Identify which cell holds the provided text, then report its [X, Y] central coordinate. 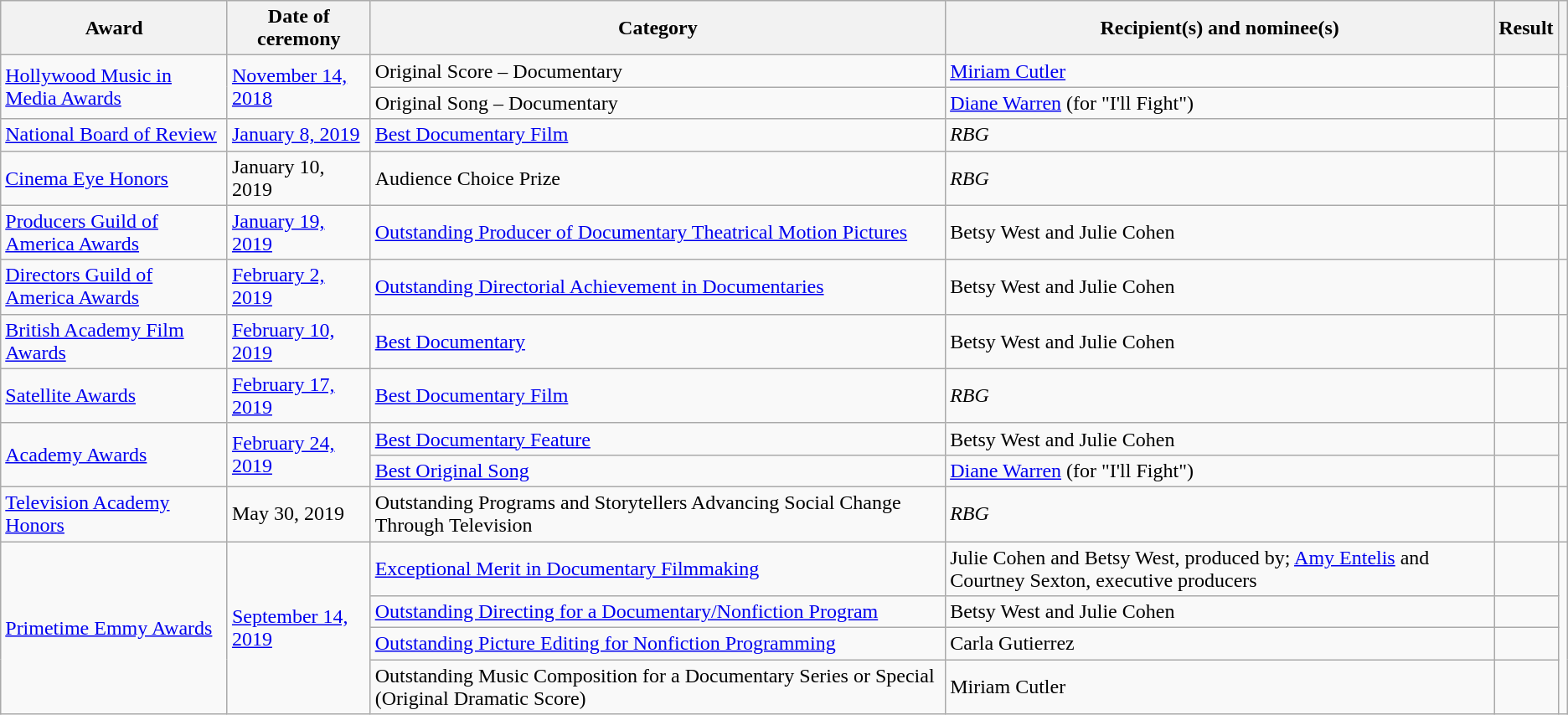
May 30, 2019 [298, 514]
Satellite Awards [114, 395]
Outstanding Producer of Documentary Theatrical Motion Pictures [658, 233]
Hollywood Music in Media Awards [114, 87]
February 10, 2019 [298, 342]
Original Score – Documentary [658, 71]
Carla Gutierrez [1220, 644]
Directors Guild of America Awards [114, 286]
Audience Choice Prize [658, 177]
Producers Guild of America Awards [114, 233]
Cinema Eye Honors [114, 177]
Primetime Emmy Awards [114, 627]
Outstanding Directorial Achievement in Documentaries [658, 286]
Outstanding Music Composition for a Documentary Series or Special (Original Dramatic Score) [658, 687]
Recipient(s) and nominee(s) [1220, 28]
Original Song – Documentary [658, 103]
January 19, 2019 [298, 233]
Julie Cohen and Betsy West, produced by; Amy Entelis and Courtney Sexton, executive producers [1220, 568]
Best Documentary Feature [658, 439]
Result [1526, 28]
British Academy Film Awards [114, 342]
Academy Awards [114, 455]
Television Academy Honors [114, 514]
February 17, 2019 [298, 395]
National Board of Review [114, 135]
November 14, 2018 [298, 87]
January 10, 2019 [298, 177]
Outstanding Directing for a Documentary/Nonfiction Program [658, 612]
January 8, 2019 [298, 135]
Outstanding Programs and Storytellers Advancing Social Change Through Television [658, 514]
Date of ceremony [298, 28]
Award [114, 28]
September 14, 2019 [298, 627]
Best Original Song [658, 471]
Category [658, 28]
Exceptional Merit in Documentary Filmmaking [658, 568]
Best Documentary [658, 342]
February 24, 2019 [298, 455]
February 2, 2019 [298, 286]
Outstanding Picture Editing for Nonfiction Programming [658, 644]
